Detect which cell encompasses the target text, then output its [X, Y] center coordinate. 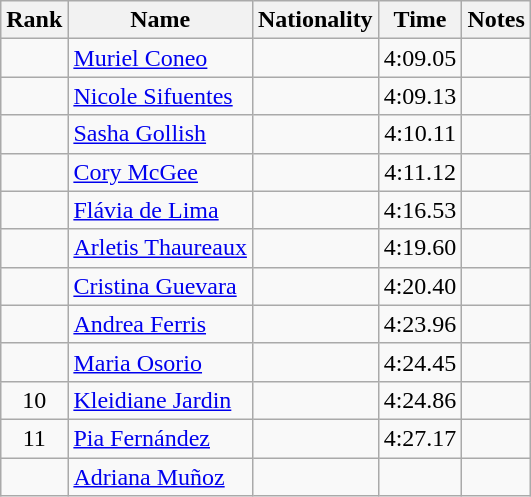
4:11.12 [420, 172]
Muriel Coneo [160, 58]
4:10.11 [420, 134]
4:09.05 [420, 58]
10 [34, 400]
Time [420, 20]
4:23.96 [420, 324]
4:09.13 [420, 96]
Sasha Gollish [160, 134]
4:20.40 [420, 286]
Arletis Thaureaux [160, 248]
Adriana Muñoz [160, 477]
4:24.86 [420, 400]
Kleidiane Jardin [160, 400]
Nicole Sifuentes [160, 96]
4:24.45 [420, 362]
11 [34, 438]
Nationality [315, 20]
Maria Osorio [160, 362]
4:19.60 [420, 248]
Cristina Guevara [160, 286]
Cory McGee [160, 172]
Name [160, 20]
Andrea Ferris [160, 324]
Rank [34, 20]
4:27.17 [420, 438]
Flávia de Lima [160, 210]
Notes [496, 20]
4:16.53 [420, 210]
Pia Fernández [160, 438]
